Find where the given text appears and provide that cell's center as (X, Y) coordinate. 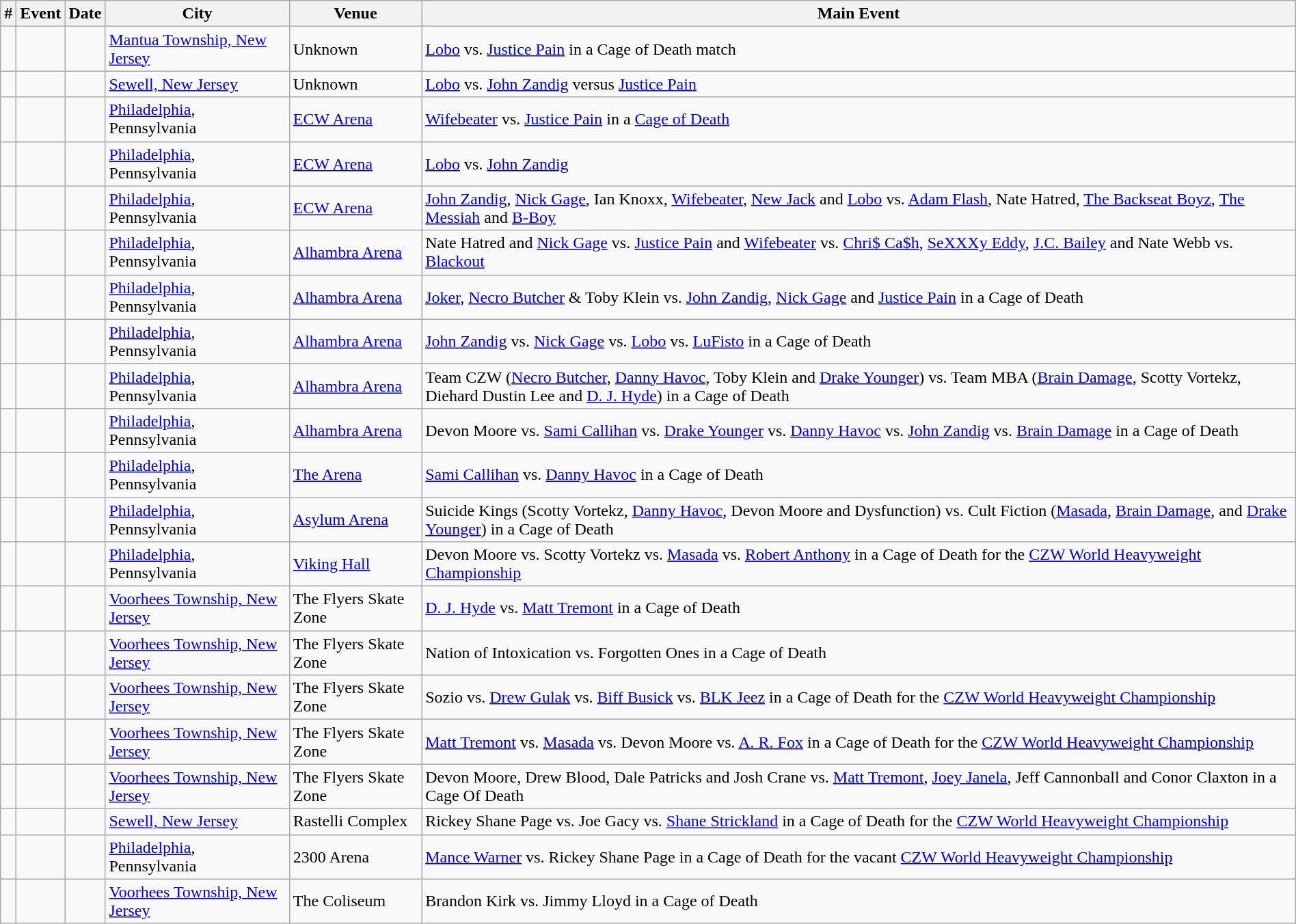
Brandon Kirk vs. Jimmy Lloyd in a Cage of Death (859, 901)
Lobo vs. John Zandig (859, 164)
Event (41, 14)
# (8, 14)
Devon Moore, Drew Blood, Dale Patricks and Josh Crane vs. Matt Tremont, Joey Janela, Jeff Cannonball and Conor Claxton in a Cage Of Death (859, 786)
Lobo vs. Justice Pain in a Cage of Death match (859, 49)
Joker, Necro Butcher & Toby Klein vs. John Zandig, Nick Gage and Justice Pain in a Cage of Death (859, 297)
City (197, 14)
Rickey Shane Page vs. Joe Gacy vs. Shane Strickland in a Cage of Death for the CZW World Heavyweight Championship (859, 821)
The Arena (355, 474)
Sozio vs. Drew Gulak vs. Biff Busick vs. BLK Jeez in a Cage of Death for the CZW World Heavyweight Championship (859, 697)
Main Event (859, 14)
Nate Hatred and Nick Gage vs. Justice Pain and Wifebeater vs. Chri$ Ca$h, SeXXXy Eddy, J.C. Bailey and Nate Webb vs. Blackout (859, 253)
Rastelli Complex (355, 821)
Devon Moore vs. Sami Callihan vs. Drake Younger vs. Danny Havoc vs. John Zandig vs. Brain Damage in a Cage of Death (859, 431)
Viking Hall (355, 565)
2300 Arena (355, 857)
Mance Warner vs. Rickey Shane Page in a Cage of Death for the vacant CZW World Heavyweight Championship (859, 857)
The Coliseum (355, 901)
John Zandig, Nick Gage, Ian Knoxx, Wifebeater, New Jack and Lobo vs. Adam Flash, Nate Hatred, The Backseat Boyz, The Messiah and B-Boy (859, 208)
Devon Moore vs. Scotty Vortekz vs. Masada vs. Robert Anthony in a Cage of Death for the CZW World Heavyweight Championship (859, 565)
John Zandig vs. Nick Gage vs. Lobo vs. LuFisto in a Cage of Death (859, 342)
Nation of Intoxication vs. Forgotten Ones in a Cage of Death (859, 653)
Venue (355, 14)
Lobo vs. John Zandig versus Justice Pain (859, 84)
Wifebeater vs. Justice Pain in a Cage of Death (859, 119)
Date (85, 14)
Mantua Township, New Jersey (197, 49)
Sami Callihan vs. Danny Havoc in a Cage of Death (859, 474)
Asylum Arena (355, 519)
Matt Tremont vs. Masada vs. Devon Moore vs. A. R. Fox in a Cage of Death for the CZW World Heavyweight Championship (859, 742)
D. J. Hyde vs. Matt Tremont in a Cage of Death (859, 608)
